Search for the cell housing the specified text and yield its (X, Y) center coordinate. 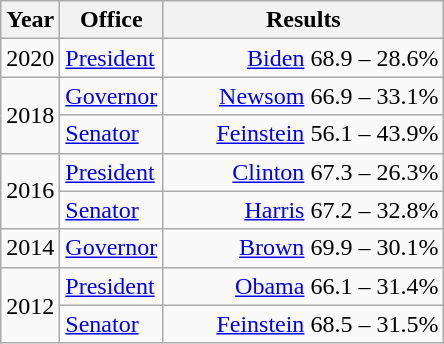
2018 (30, 115)
Office (112, 20)
Harris 67.2 – 32.8% (304, 210)
Year (30, 20)
Feinstein 56.1 – 43.9% (304, 134)
2016 (30, 191)
Clinton 67.3 – 26.3% (304, 172)
Newsom 66.9 – 33.1% (304, 96)
Results (304, 20)
Feinstein 68.5 – 31.5% (304, 324)
2020 (30, 58)
Obama 66.1 – 31.4% (304, 286)
Brown 69.9 – 30.1% (304, 248)
2012 (30, 305)
Biden 68.9 – 28.6% (304, 58)
2014 (30, 248)
